Identify which cell holds the provided text, then report its (x, y) central coordinate. 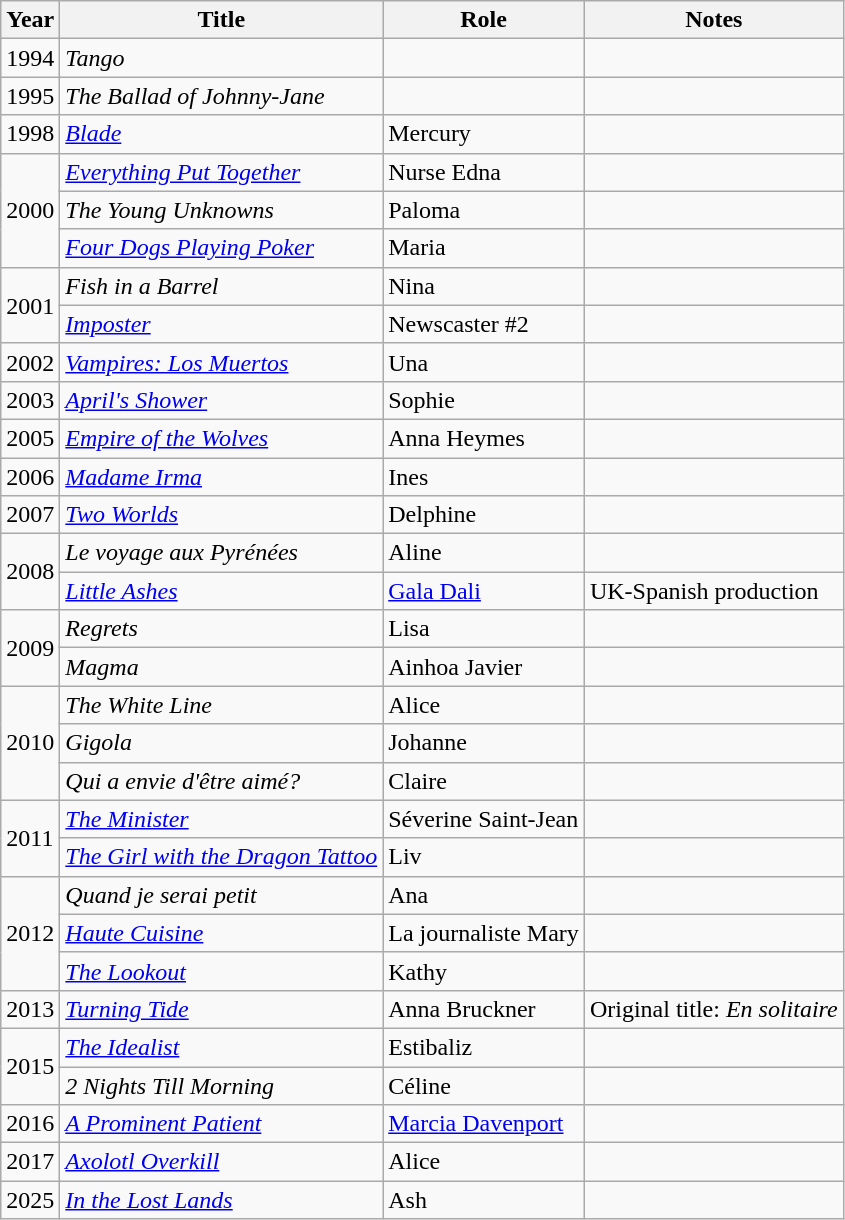
2006 (30, 477)
Regrets (222, 629)
The Idealist (222, 1047)
Mercury (484, 134)
Blade (222, 134)
2 Nights Till Morning (222, 1085)
1994 (30, 58)
1995 (30, 96)
Céline (484, 1085)
Tango (222, 58)
Original title: En solitaire (714, 1009)
1998 (30, 134)
Ash (484, 1200)
A Prominent Patient (222, 1124)
Paloma (484, 210)
Ana (484, 895)
Sophie (484, 400)
2002 (30, 362)
2012 (30, 933)
Haute Cuisine (222, 933)
Notes (714, 20)
The Young Unknowns (222, 210)
2010 (30, 743)
Ainhoa Javier (484, 667)
The Girl with the Dragon Tattoo (222, 857)
2016 (30, 1124)
2008 (30, 572)
Empire of the Wolves (222, 438)
Marcia Davenport (484, 1124)
Quand je serai petit (222, 895)
2025 (30, 1200)
Delphine (484, 515)
In the Lost Lands (222, 1200)
Lisa (484, 629)
2000 (30, 210)
Year (30, 20)
Magma (222, 667)
Ines (484, 477)
The Minister (222, 819)
La journaliste Mary (484, 933)
2007 (30, 515)
The Lookout (222, 971)
2005 (30, 438)
Claire (484, 781)
Una (484, 362)
Everything Put Together (222, 172)
Little Ashes (222, 591)
Maria (484, 248)
Vampires: Los Muertos (222, 362)
The White Line (222, 705)
The Ballad of Johnny-Jane (222, 96)
2013 (30, 1009)
2003 (30, 400)
Turning Tide (222, 1009)
Anna Bruckner (484, 1009)
Role (484, 20)
April's Shower (222, 400)
Two Worlds (222, 515)
2011 (30, 838)
Four Dogs Playing Poker (222, 248)
UK-Spanish production (714, 591)
2001 (30, 305)
Gigola (222, 743)
Title (222, 20)
Imposter (222, 324)
Le voyage aux Pyrénées (222, 553)
Kathy (484, 971)
Nina (484, 286)
Séverine Saint-Jean (484, 819)
Aline (484, 553)
Madame Irma (222, 477)
Johanne (484, 743)
Gala Dali (484, 591)
Newscaster #2 (484, 324)
2017 (30, 1162)
Axolotl Overkill (222, 1162)
Fish in a Barrel (222, 286)
Liv (484, 857)
Anna Heymes (484, 438)
Nurse Edna (484, 172)
Qui a envie d'être aimé? (222, 781)
2009 (30, 648)
Estibaliz (484, 1047)
2015 (30, 1066)
